From the cell containing the given text, extract its center point as (X, Y) coordinate. 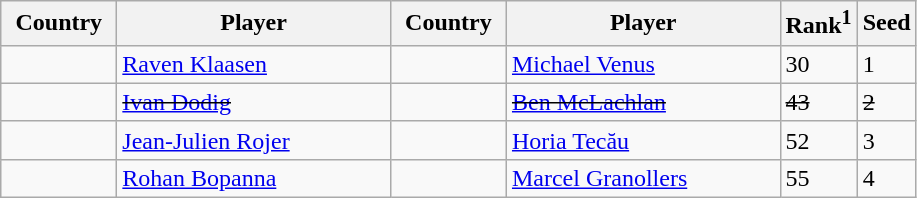
Seed (886, 24)
Michael Venus (643, 64)
Rohan Bopanna (254, 178)
Jean-Julien Rojer (254, 140)
Ivan Dodig (254, 102)
43 (818, 102)
Horia Tecău (643, 140)
3 (886, 140)
4 (886, 178)
Marcel Granollers (643, 178)
1 (886, 64)
2 (886, 102)
55 (818, 178)
Raven Klaasen (254, 64)
30 (818, 64)
Rank1 (818, 24)
Ben McLachlan (643, 102)
52 (818, 140)
